Find where the given text appears and provide that cell's center as (x, y) coordinate. 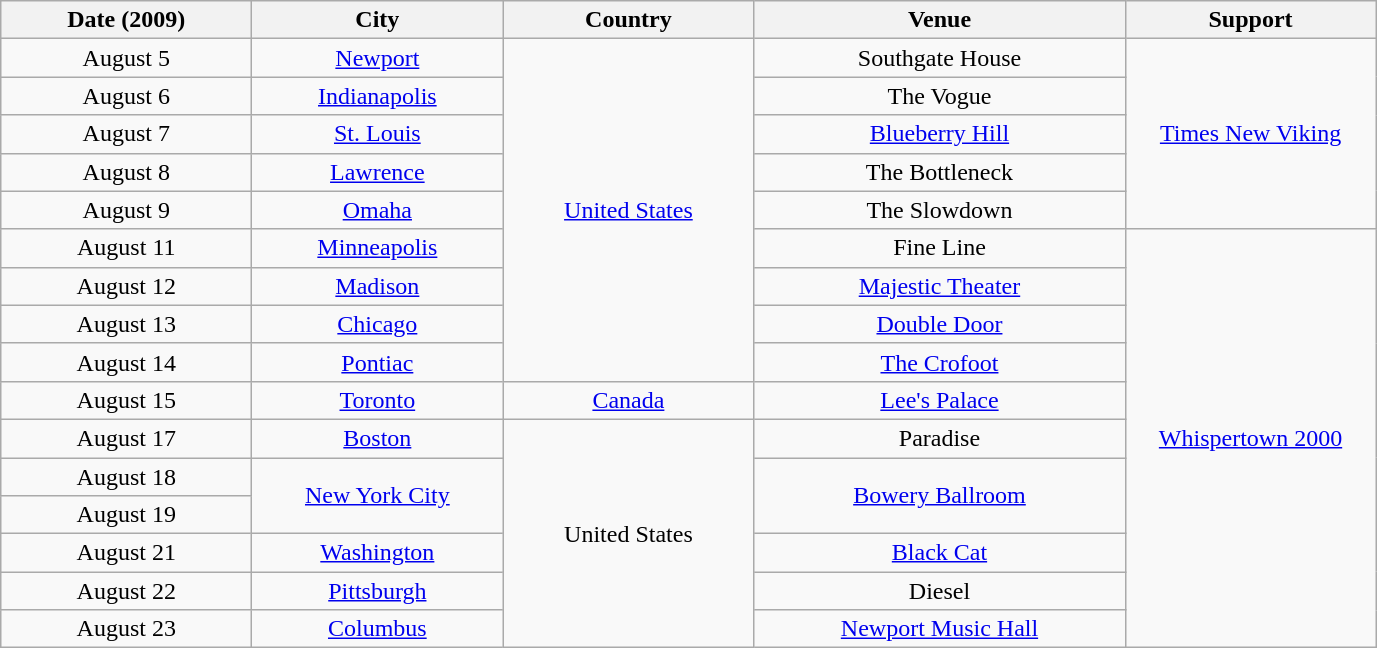
August 9 (126, 210)
Support (1250, 20)
Omaha (378, 210)
Paradise (940, 438)
New York City (378, 496)
Madison (378, 286)
August 18 (126, 477)
Lawrence (378, 172)
August 7 (126, 134)
Black Cat (940, 553)
Minneapolis (378, 248)
The Slowdown (940, 210)
The Vogue (940, 96)
August 14 (126, 362)
Newport (378, 58)
August 13 (126, 324)
August 5 (126, 58)
Blueberry Hill (940, 134)
Double Door (940, 324)
The Bottleneck (940, 172)
August 19 (126, 515)
Indianapolis (378, 96)
Date (2009) (126, 20)
August 8 (126, 172)
Majestic Theater (940, 286)
St. Louis (378, 134)
August 17 (126, 438)
August 21 (126, 553)
Chicago (378, 324)
City (378, 20)
Newport Music Hall (940, 629)
Whispertown 2000 (1250, 438)
Southgate House (940, 58)
Venue (940, 20)
August 23 (126, 629)
Pittsburgh (378, 591)
The Crofoot (940, 362)
Pontiac (378, 362)
Toronto (378, 400)
August 12 (126, 286)
August 15 (126, 400)
Diesel (940, 591)
Boston (378, 438)
August 11 (126, 248)
August 6 (126, 96)
Fine Line (940, 248)
Columbus (378, 629)
Washington (378, 553)
Country (628, 20)
Lee's Palace (940, 400)
Canada (628, 400)
Bowery Ballroom (940, 496)
August 22 (126, 591)
Times New Viking (1250, 134)
